Detect which cell encompasses the target text, then output its (x, y) center coordinate. 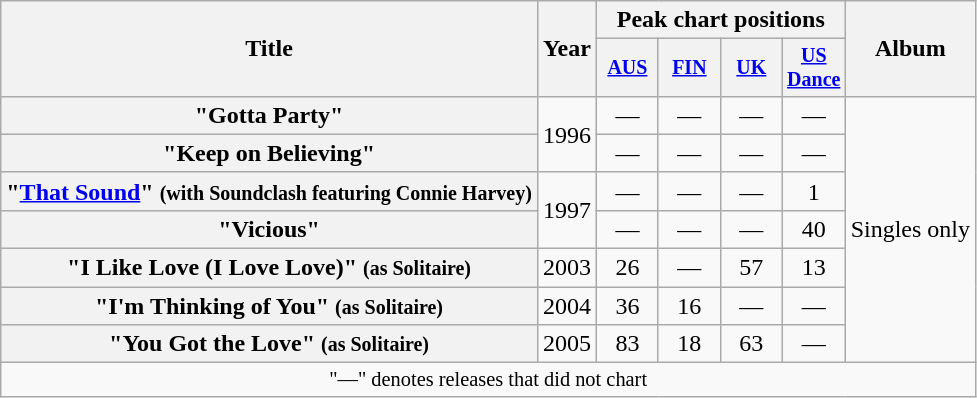
US Dance (814, 68)
2003 (566, 268)
"Vicious" (270, 229)
"Gotta Party" (270, 115)
40 (814, 229)
"That Sound" (with Soundclash featuring Connie Harvey) (270, 191)
2004 (566, 306)
"I'm Thinking of You" (as Solitaire) (270, 306)
18 (689, 344)
"You Got the Love" (as Solitaire) (270, 344)
Peak chart positions (720, 20)
16 (689, 306)
Singles only (910, 229)
2005 (566, 344)
Album (910, 49)
57 (751, 268)
13 (814, 268)
Year (566, 49)
83 (627, 344)
63 (751, 344)
"—" denotes releases that did not chart (488, 380)
"I Like Love (I Love Love)" (as Solitaire) (270, 268)
1 (814, 191)
AUS (627, 68)
"Keep on Believing" (270, 153)
26 (627, 268)
FIN (689, 68)
1996 (566, 134)
1997 (566, 210)
UK (751, 68)
36 (627, 306)
Title (270, 49)
